Search for the cell housing the specified text and yield its (x, y) center coordinate. 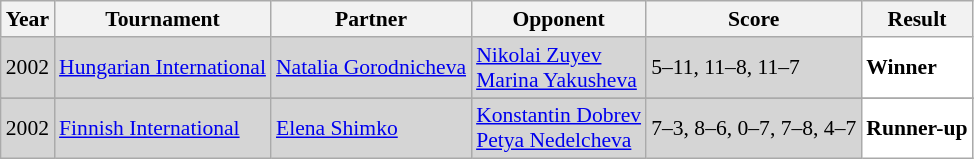
Winner (916, 68)
Nikolai Zuyev Marina Yakusheva (558, 68)
Year (28, 19)
Elena Shimko (371, 128)
Finnish International (162, 128)
5–11, 11–8, 11–7 (754, 68)
Tournament (162, 19)
Partner (371, 19)
7–3, 8–6, 0–7, 7–8, 4–7 (754, 128)
Score (754, 19)
Result (916, 19)
Hungarian International (162, 68)
Runner-up (916, 128)
Opponent (558, 19)
Konstantin Dobrev Petya Nedelcheva (558, 128)
Natalia Gorodnicheva (371, 68)
